Pinpoint the cell where the given text exists, returning its (X, Y) midpoint coordinate. 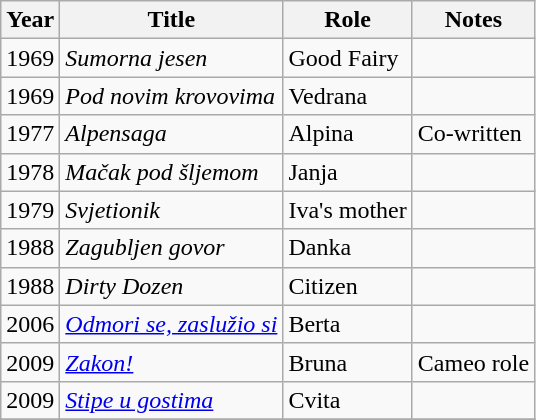
Vedrana (348, 96)
Berta (348, 324)
Title (172, 20)
1979 (30, 210)
Bruna (348, 362)
Citizen (348, 286)
Cvita (348, 400)
Janja (348, 172)
Iva's mother (348, 210)
Alpensaga (172, 134)
1977 (30, 134)
Stipe u gostima (172, 400)
2006 (30, 324)
Dirty Dozen (172, 286)
Sumorna jesen (172, 58)
1978 (30, 172)
Zakon! (172, 362)
Cameo role (473, 362)
Svjetionik (172, 210)
Odmori se, zaslužio si (172, 324)
Good Fairy (348, 58)
Mačak pod šljemom (172, 172)
Co-written (473, 134)
Alpina (348, 134)
Year (30, 20)
Role (348, 20)
Pod novim krovovima (172, 96)
Notes (473, 20)
Danka (348, 248)
Zagubljen govor (172, 248)
